Return (x, y) of the center of cell containing provided text 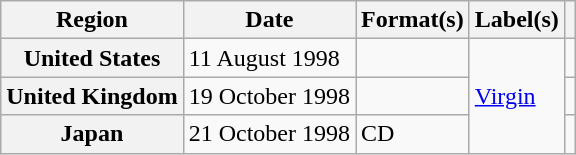
CD (413, 134)
United Kingdom (92, 96)
United States (92, 58)
Region (92, 20)
Label(s) (516, 20)
11 August 1998 (269, 58)
Date (269, 20)
Japan (92, 134)
21 October 1998 (269, 134)
19 October 1998 (269, 96)
Format(s) (413, 20)
Virgin (516, 96)
